Extract the (x, y) coordinate from the center of the cell holding the provided text.  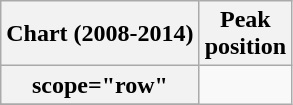
Chart (2008-2014) (100, 34)
Peakposition (245, 34)
scope="row" (100, 85)
